Detect which cell encompasses the target text, then output its [X, Y] center coordinate. 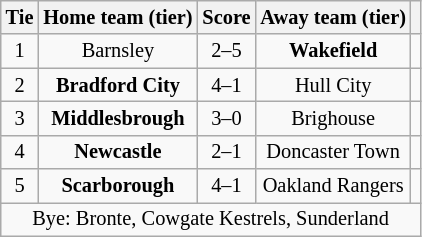
5 [20, 186]
Middlesbrough [118, 118]
Score [226, 17]
3–0 [226, 118]
2–1 [226, 152]
Doncaster Town [332, 152]
3 [20, 118]
4 [20, 152]
Brighouse [332, 118]
Barnsley [118, 51]
Tie [20, 17]
Oakland Rangers [332, 186]
2 [20, 85]
Wakefield [332, 51]
Hull City [332, 85]
1 [20, 51]
Newcastle [118, 152]
Bradford City [118, 85]
2–5 [226, 51]
Away team (tier) [332, 17]
Home team (tier) [118, 17]
Scarborough [118, 186]
Bye: Bronte, Cowgate Kestrels, Sunderland [211, 219]
